Extract the [X, Y] coordinate from the center of the cell holding the provided text.  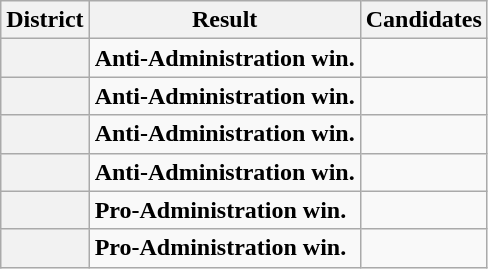
Candidates [424, 20]
Result [224, 20]
District [45, 20]
